Detect which cell encompasses the target text, then output its (x, y) center coordinate. 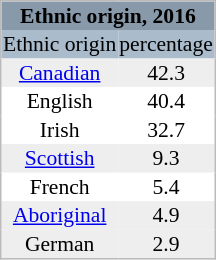
4.9 (166, 215)
40.4 (166, 101)
Canadian (60, 72)
42.3 (166, 72)
2.9 (166, 244)
32.7 (166, 130)
Scottish (60, 158)
Aboriginal (60, 215)
Irish (60, 130)
Ethnic origin, 2016 (108, 16)
German (60, 244)
English (60, 101)
5.4 (166, 186)
French (60, 186)
Ethnic origin (60, 44)
9.3 (166, 158)
percentage (166, 44)
